Pinpoint the cell where the given text exists, returning its (X, Y) midpoint coordinate. 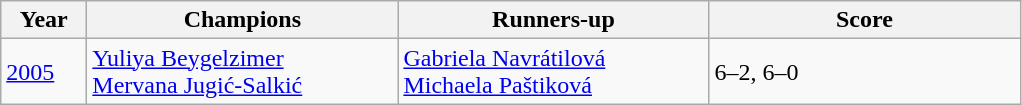
2005 (44, 72)
Yuliya Beygelzimer Mervana Jugić-Salkić (242, 72)
Year (44, 20)
Score (864, 20)
Champions (242, 20)
Runners-up (554, 20)
Gabriela Navrátilová Michaela Paštiková (554, 72)
6–2, 6–0 (864, 72)
